Identify which cell holds the provided text, then report its (X, Y) central coordinate. 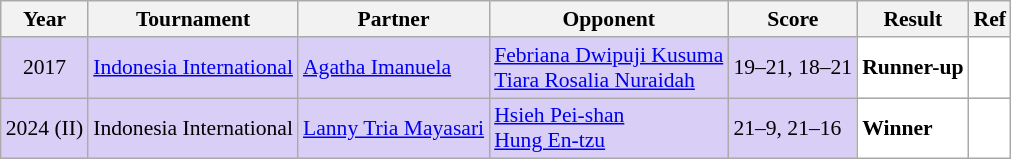
Ref (989, 19)
Year (44, 19)
Runner-up (912, 68)
2024 (II) (44, 128)
21–9, 21–16 (792, 128)
2017 (44, 68)
Opponent (608, 19)
19–21, 18–21 (792, 68)
Winner (912, 128)
Result (912, 19)
Score (792, 19)
Agatha Imanuela (394, 68)
Partner (394, 19)
Hsieh Pei-shan Hung En-tzu (608, 128)
Febriana Dwipuji Kusuma Tiara Rosalia Nuraidah (608, 68)
Lanny Tria Mayasari (394, 128)
Tournament (193, 19)
